For the text-containing cell, return its midpoint in (X, Y) coordinate format. 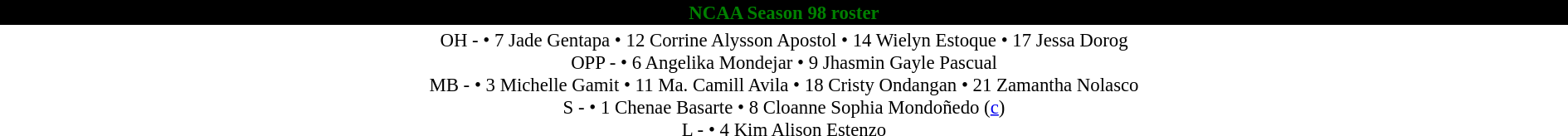
NCAA Season 98 roster (784, 12)
